Determine the (X, Y) coordinate at the center of the cell enclosing the given text.  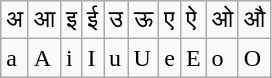
A (44, 58)
ओ (222, 20)
I (93, 58)
अ (15, 20)
औ (254, 20)
ई (93, 20)
O (254, 58)
o (222, 58)
E (193, 58)
ऊ (144, 20)
e (170, 58)
ए (170, 20)
इ (71, 20)
उ (116, 20)
ऐ (193, 20)
a (15, 58)
आ (44, 20)
i (71, 58)
u (116, 58)
U (144, 58)
